Scan for the cell matching the given text and deliver its [X, Y] coordinate at center. 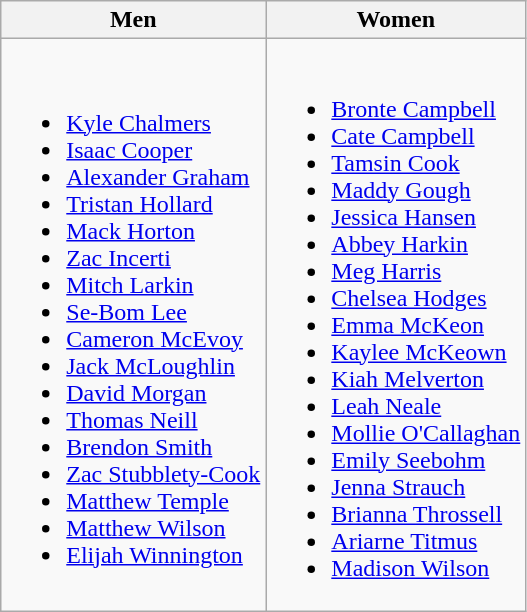
Women [396, 20]
Men [134, 20]
